Identify which cell holds the provided text, then report its [x, y] central coordinate. 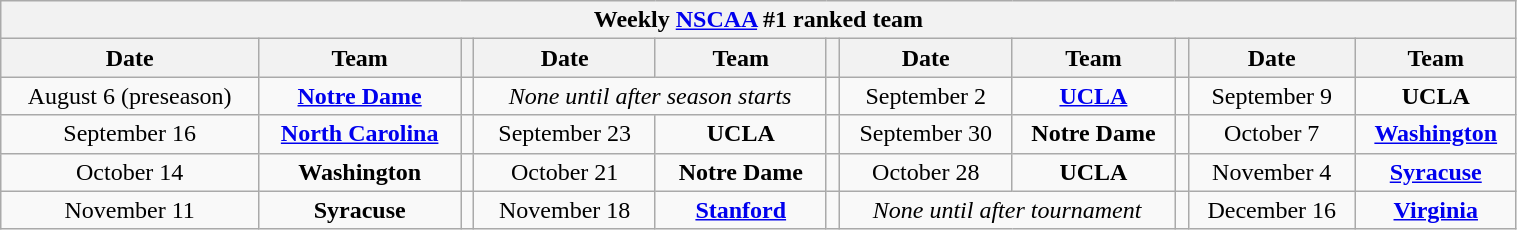
September 2 [926, 96]
December 16 [1272, 210]
None until after tournament [1006, 210]
September 30 [926, 134]
August 6 (preseason) [130, 96]
September 9 [1272, 96]
Weekly NSCAA #1 ranked team [758, 20]
September 16 [130, 134]
November 4 [1272, 172]
None until after season starts [650, 96]
Stanford [740, 210]
Virginia [1436, 210]
North Carolina [360, 134]
October 28 [926, 172]
September 23 [564, 134]
November 11 [130, 210]
October 7 [1272, 134]
October 21 [564, 172]
November 18 [564, 210]
October 14 [130, 172]
